Capture the cell that displays the provided text and extract its [x, y] central coordinate. 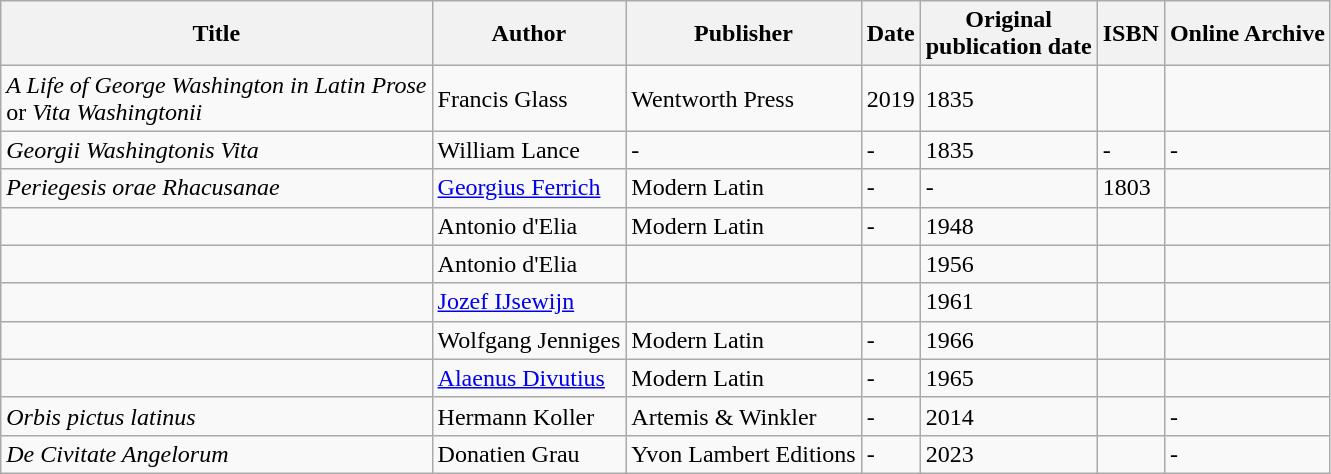
Originalpublication date [1008, 34]
Yvon Lambert Editions [744, 454]
2014 [1008, 416]
Jozef IJsewijn [529, 302]
Orbis pictus latinus [216, 416]
1965 [1008, 378]
2023 [1008, 454]
1961 [1008, 302]
De Civitate Angelorum [216, 454]
Francis Glass [529, 98]
Date [890, 34]
Georgii Washingtonis Vita [216, 150]
1966 [1008, 340]
Georgius Ferrich [529, 188]
Alaenus Divutius [529, 378]
1948 [1008, 226]
Wentworth Press [744, 98]
William Lance [529, 150]
2019 [890, 98]
Donatien Grau [529, 454]
Publisher [744, 34]
1803 [1130, 188]
ISBN [1130, 34]
Periegesis orae Rhacusanae [216, 188]
Wolfgang Jenniges [529, 340]
Title [216, 34]
Hermann Koller [529, 416]
Artemis & Winkler [744, 416]
Online Archive [1247, 34]
Author [529, 34]
A Life of George Washington in Latin Prose or Vita Washingtonii [216, 98]
1956 [1008, 264]
